From the cell containing the given text, extract its center point as [X, Y] coordinate. 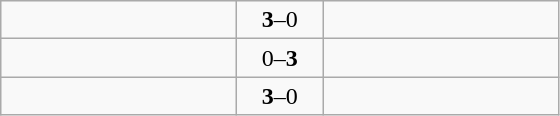
0–3 [280, 58]
